Find where the given text appears and provide that cell's center as [X, Y] coordinate. 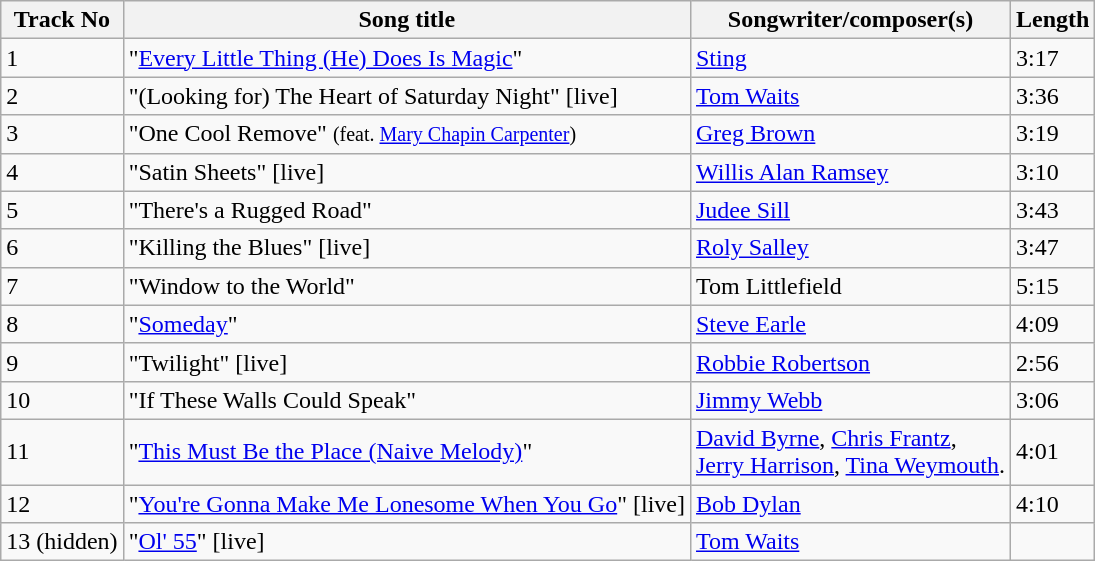
"Window to the World" [406, 286]
13 (hidden) [62, 542]
2:56 [1053, 362]
Greg Brown [850, 134]
9 [62, 362]
"(Looking for) The Heart of Saturday Night" [live] [406, 96]
"This Must Be the Place (Naive Melody)" [406, 452]
3 [62, 134]
3:10 [1053, 172]
David Byrne, Chris Frantz, Jerry Harrison, Tina Weymouth. [850, 452]
4:10 [1053, 503]
Robbie Robertson [850, 362]
"Satin Sheets" [live] [406, 172]
"Someday" [406, 324]
"Ol' 55" [live] [406, 542]
3:47 [1053, 248]
4:01 [1053, 452]
5:15 [1053, 286]
2 [62, 96]
Songwriter/composer(s) [850, 20]
Song title [406, 20]
11 [62, 452]
Steve Earle [850, 324]
10 [62, 400]
3:36 [1053, 96]
Jimmy Webb [850, 400]
8 [62, 324]
3:43 [1053, 210]
3:06 [1053, 400]
"One Cool Remove" (feat. Mary Chapin Carpenter) [406, 134]
12 [62, 503]
Length [1053, 20]
3:17 [1053, 58]
Track No [62, 20]
Bob Dylan [850, 503]
"Twilight" [live] [406, 362]
"If These Walls Could Speak" [406, 400]
6 [62, 248]
1 [62, 58]
"There's a Rugged Road" [406, 210]
5 [62, 210]
3:19 [1053, 134]
"Every Little Thing (He) Does Is Magic" [406, 58]
Sting [850, 58]
7 [62, 286]
"You're Gonna Make Me Lonesome When You Go" [live] [406, 503]
Judee Sill [850, 210]
Roly Salley [850, 248]
"Killing the Blues" [live] [406, 248]
Tom Littlefield [850, 286]
4:09 [1053, 324]
4 [62, 172]
Willis Alan Ramsey [850, 172]
